Detect which cell encompasses the target text, then output its (X, Y) center coordinate. 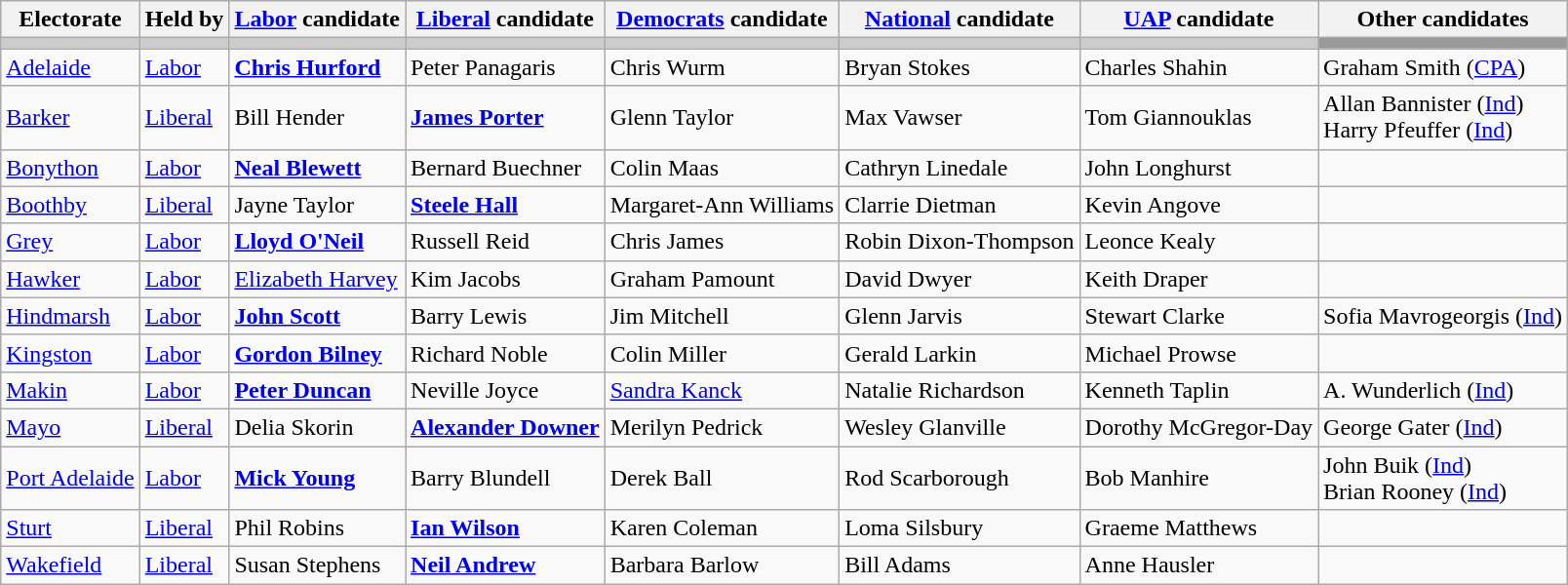
Other candidates (1443, 19)
Dorothy McGregor-Day (1199, 427)
Peter Duncan (318, 390)
Lloyd O'Neil (318, 242)
Tom Giannouklas (1199, 117)
Graham Smith (CPA) (1443, 67)
Loma Silsbury (960, 528)
Phil Robins (318, 528)
Neal Blewett (318, 168)
Derek Ball (722, 478)
Elizabeth Harvey (318, 279)
Ian Wilson (505, 528)
Chris James (722, 242)
Sofia Mavrogeorgis (Ind) (1443, 316)
Glenn Taylor (722, 117)
Michael Prowse (1199, 353)
Kim Jacobs (505, 279)
Russell Reid (505, 242)
UAP candidate (1199, 19)
Barbara Barlow (722, 565)
Merilyn Pedrick (722, 427)
Richard Noble (505, 353)
Grey (70, 242)
Gerald Larkin (960, 353)
Hawker (70, 279)
Keith Draper (1199, 279)
Clarrie Dietman (960, 205)
Cathryn Linedale (960, 168)
Bernard Buechner (505, 168)
John Buik (Ind)Brian Rooney (Ind) (1443, 478)
Margaret-Ann Williams (722, 205)
National candidate (960, 19)
George Gater (Ind) (1443, 427)
Leonce Kealy (1199, 242)
Bonython (70, 168)
Graham Pamount (722, 279)
Neville Joyce (505, 390)
Wakefield (70, 565)
Sandra Kanck (722, 390)
Chris Wurm (722, 67)
Karen Coleman (722, 528)
Barker (70, 117)
Colin Miller (722, 353)
Kingston (70, 353)
Natalie Richardson (960, 390)
Charles Shahin (1199, 67)
A. Wunderlich (Ind) (1443, 390)
Rod Scarborough (960, 478)
Gordon Bilney (318, 353)
Stewart Clarke (1199, 316)
Steele Hall (505, 205)
Makin (70, 390)
Alexander Downer (505, 427)
Bob Manhire (1199, 478)
Peter Panagaris (505, 67)
Electorate (70, 19)
Kenneth Taplin (1199, 390)
Kevin Angove (1199, 205)
Chris Hurford (318, 67)
Allan Bannister (Ind)Harry Pfeuffer (Ind) (1443, 117)
Bill Adams (960, 565)
James Porter (505, 117)
Delia Skorin (318, 427)
Port Adelaide (70, 478)
Jim Mitchell (722, 316)
Barry Lewis (505, 316)
Robin Dixon-Thompson (960, 242)
Democrats candidate (722, 19)
Bryan Stokes (960, 67)
Colin Maas (722, 168)
Held by (184, 19)
Adelaide (70, 67)
Liberal candidate (505, 19)
John Longhurst (1199, 168)
Labor candidate (318, 19)
Barry Blundell (505, 478)
Mayo (70, 427)
Max Vawser (960, 117)
Hindmarsh (70, 316)
Anne Hausler (1199, 565)
David Dwyer (960, 279)
Boothby (70, 205)
Wesley Glanville (960, 427)
Sturt (70, 528)
John Scott (318, 316)
Bill Hender (318, 117)
Jayne Taylor (318, 205)
Glenn Jarvis (960, 316)
Graeme Matthews (1199, 528)
Susan Stephens (318, 565)
Mick Young (318, 478)
Neil Andrew (505, 565)
